Search for the cell housing the specified text and yield its (X, Y) center coordinate. 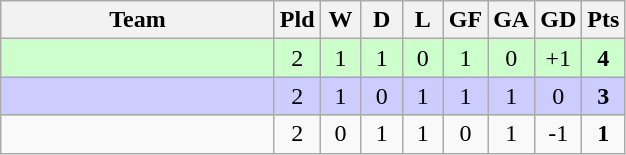
GA (512, 20)
GD (558, 20)
4 (604, 58)
Pts (604, 20)
+1 (558, 58)
GF (465, 20)
D (382, 20)
Team (138, 20)
W (340, 20)
-1 (558, 134)
3 (604, 96)
L (422, 20)
Pld (297, 20)
